Detect which cell encompasses the target text, then output its (x, y) center coordinate. 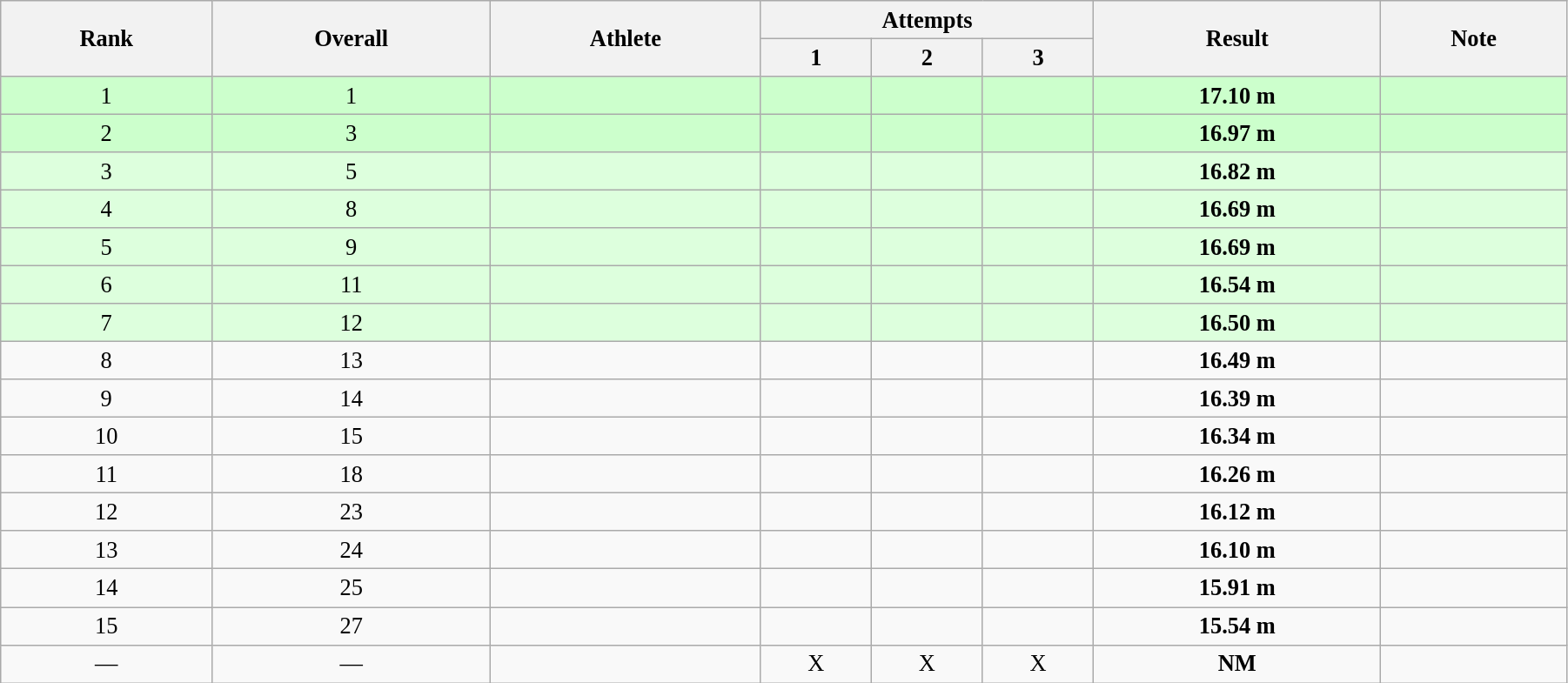
16.97 m (1237, 133)
Note (1474, 38)
16.10 m (1237, 550)
23 (352, 512)
10 (106, 436)
16.39 m (1237, 398)
17.10 m (1237, 95)
16.26 m (1237, 474)
6 (106, 285)
16.49 m (1237, 360)
Attempts (928, 19)
4 (106, 209)
Athlete (626, 38)
Rank (106, 38)
16.50 m (1237, 323)
7 (106, 323)
16.82 m (1237, 171)
Result (1237, 38)
25 (352, 588)
24 (352, 550)
Overall (352, 38)
27 (352, 626)
NM (1237, 664)
16.34 m (1237, 436)
16.12 m (1237, 512)
18 (352, 474)
15.91 m (1237, 588)
15.54 m (1237, 626)
16.54 m (1237, 285)
